Identify which cell holds the provided text, then report its (X, Y) central coordinate. 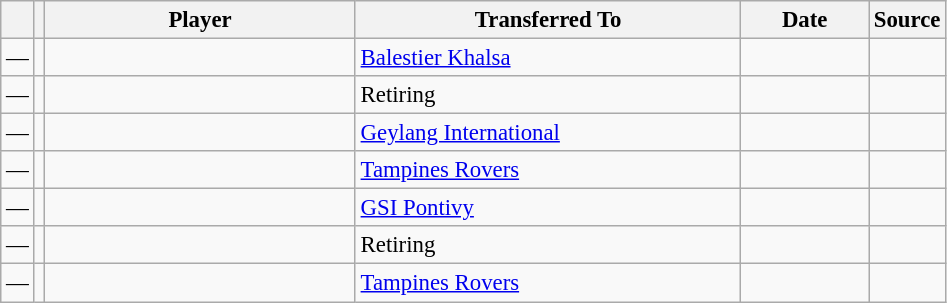
Date (805, 20)
Geylang International (548, 133)
GSI Pontivy (548, 208)
Source (906, 20)
Balestier Khalsa (548, 58)
Player (200, 20)
Transferred To (548, 20)
